Detect which cell encompasses the target text, then output its [x, y] center coordinate. 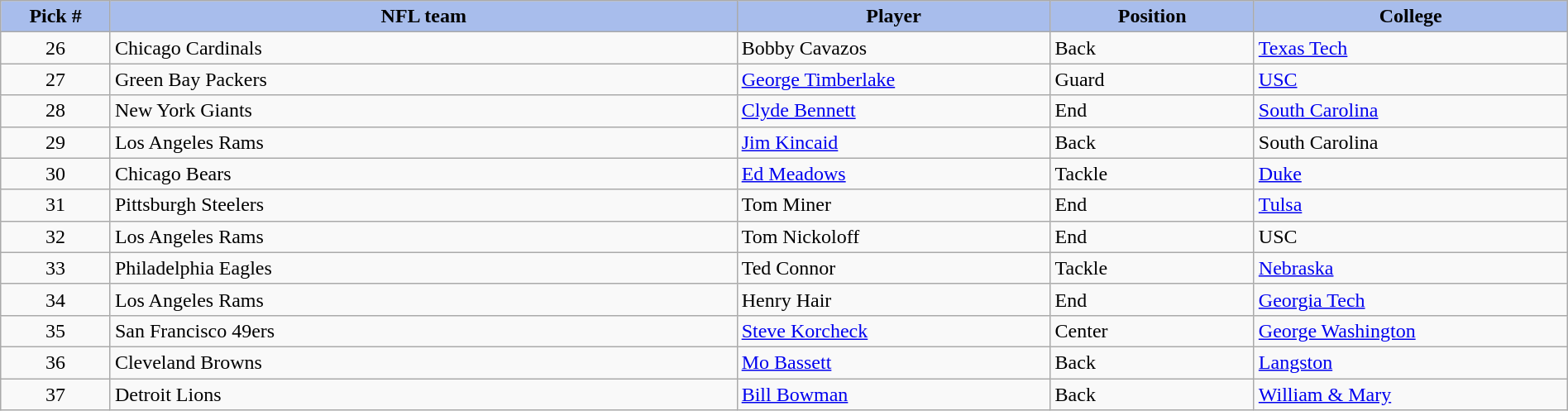
NFL team [423, 17]
Detroit Lions [423, 394]
Duke [1411, 174]
Player [893, 17]
Ed Meadows [893, 174]
Green Bay Packers [423, 79]
31 [56, 205]
Chicago Cardinals [423, 48]
William & Mary [1411, 394]
Tom Miner [893, 205]
28 [56, 111]
Philadelphia Eagles [423, 268]
Mo Bassett [893, 362]
Texas Tech [1411, 48]
32 [56, 237]
Position [1152, 17]
Bobby Cavazos [893, 48]
Pick # [56, 17]
37 [56, 394]
Center [1152, 331]
33 [56, 268]
35 [56, 331]
Henry Hair [893, 299]
George Washington [1411, 331]
Pittsburgh Steelers [423, 205]
George Timberlake [893, 79]
Georgia Tech [1411, 299]
Cleveland Browns [423, 362]
New York Giants [423, 111]
Guard [1152, 79]
Nebraska [1411, 268]
Tom Nickoloff [893, 237]
Jim Kincaid [893, 142]
Clyde Bennett [893, 111]
Steve Korcheck [893, 331]
26 [56, 48]
27 [56, 79]
Bill Bowman [893, 394]
36 [56, 362]
Chicago Bears [423, 174]
29 [56, 142]
34 [56, 299]
30 [56, 174]
San Francisco 49ers [423, 331]
Ted Connor [893, 268]
Langston [1411, 362]
Tulsa [1411, 205]
College [1411, 17]
